Provide the [x, y] coordinate of the cell's center where the given text is located.  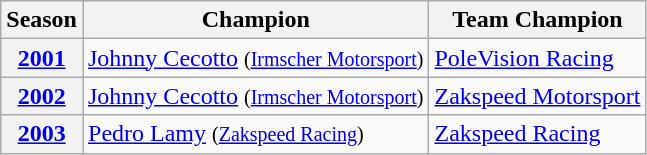
Pedro Lamy (Zakspeed Racing) [255, 134]
Zakspeed Motorsport [538, 96]
2003 [42, 134]
Team Champion [538, 20]
2002 [42, 96]
Season [42, 20]
2001 [42, 58]
Champion [255, 20]
Zakspeed Racing [538, 134]
PoleVision Racing [538, 58]
